From the cell containing the given text, extract its center point as (X, Y) coordinate. 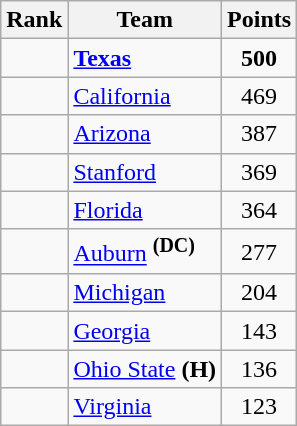
143 (260, 331)
369 (260, 172)
364 (260, 210)
Auburn (DC) (145, 252)
Team (145, 20)
Virginia (145, 407)
500 (260, 58)
277 (260, 252)
Texas (145, 58)
136 (260, 369)
Rank (34, 20)
Ohio State (H) (145, 369)
Stanford (145, 172)
469 (260, 96)
Georgia (145, 331)
204 (260, 293)
Michigan (145, 293)
123 (260, 407)
Arizona (145, 134)
Florida (145, 210)
Points (260, 20)
387 (260, 134)
California (145, 96)
